Extract the [x, y] coordinate from the center of the cell holding the provided text.  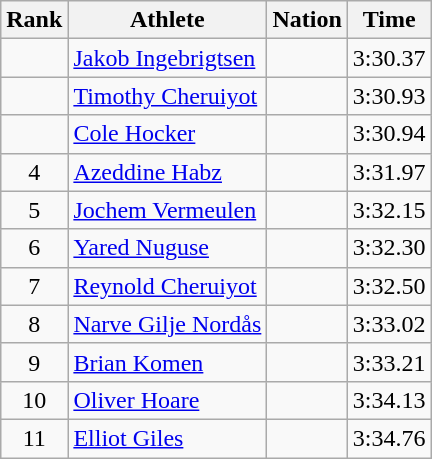
Jakob Ingebrigtsen [168, 58]
3:30.93 [389, 96]
4 [34, 172]
Azeddine Habz [168, 172]
6 [34, 248]
10 [34, 400]
11 [34, 438]
3:34.13 [389, 400]
9 [34, 362]
Reynold Cheruiyot [168, 286]
Oliver Hoare [168, 400]
Timothy Cheruiyot [168, 96]
Rank [34, 20]
8 [34, 324]
3:32.50 [389, 286]
5 [34, 210]
Nation [307, 20]
3:30.37 [389, 58]
3:30.94 [389, 134]
Brian Komen [168, 362]
3:32.15 [389, 210]
3:34.76 [389, 438]
Cole Hocker [168, 134]
Narve Gilje Nordås [168, 324]
Jochem Vermeulen [168, 210]
Elliot Giles [168, 438]
3:32.30 [389, 248]
Yared Nuguse [168, 248]
Time [389, 20]
Athlete [168, 20]
3:31.97 [389, 172]
3:33.21 [389, 362]
3:33.02 [389, 324]
7 [34, 286]
